Pinpoint the cell where the given text exists, returning its [x, y] midpoint coordinate. 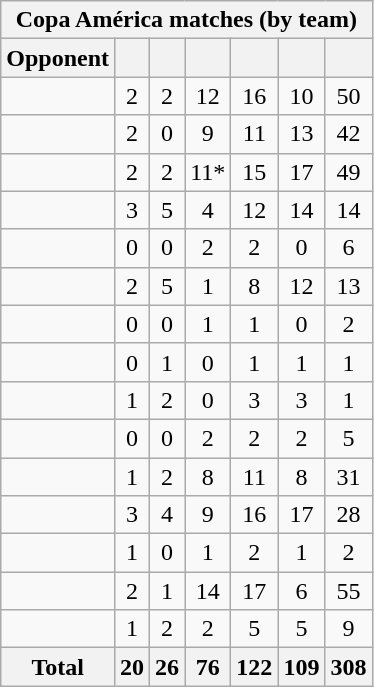
10 [302, 96]
28 [348, 515]
308 [348, 667]
42 [348, 134]
49 [348, 172]
Copa América matches (by team) [186, 20]
122 [254, 667]
76 [208, 667]
20 [132, 667]
11* [208, 172]
15 [254, 172]
31 [348, 477]
55 [348, 591]
26 [168, 667]
109 [302, 667]
Opponent [58, 58]
50 [348, 96]
Total [58, 667]
